Detect which cell encompasses the target text, then output its (X, Y) center coordinate. 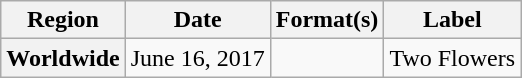
Date (198, 20)
Two Flowers (452, 58)
Label (452, 20)
Format(s) (327, 20)
Region (63, 20)
Worldwide (63, 58)
June 16, 2017 (198, 58)
